Extract the [X, Y] coordinate from the center of the cell holding the provided text.  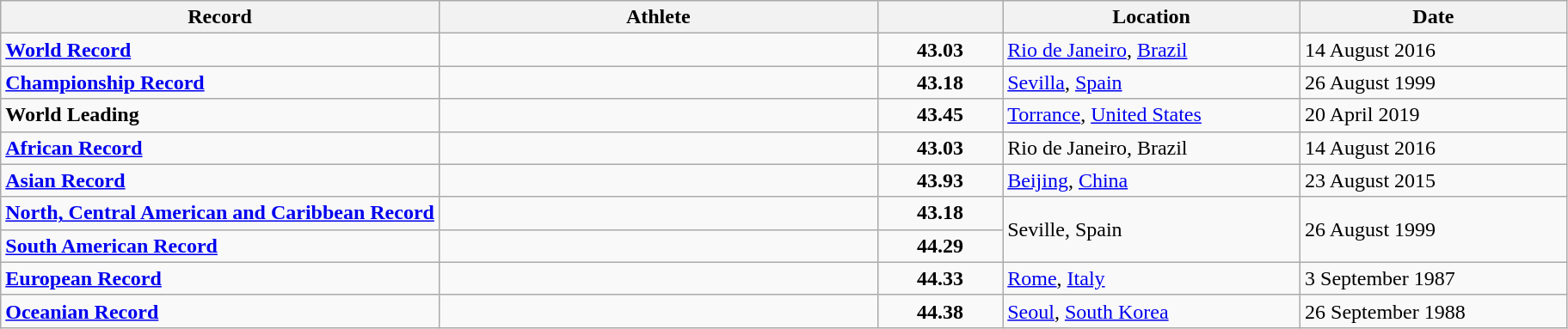
North, Central American and Caribbean Record [220, 213]
Seville, Spain [1152, 229]
26 September 1988 [1434, 311]
Championship Record [220, 82]
43.45 [940, 115]
23 August 2015 [1434, 180]
Asian Record [220, 180]
World Record [220, 50]
Athlete [658, 17]
44.38 [940, 311]
Beijing, China [1152, 180]
3 September 1987 [1434, 278]
African Record [220, 148]
Torrance, United States [1152, 115]
44.29 [940, 246]
South American Record [220, 246]
Seoul, South Korea [1152, 311]
Date [1434, 17]
World Leading [220, 115]
Sevilla, Spain [1152, 82]
Rome, Italy [1152, 278]
43.93 [940, 180]
European Record [220, 278]
44.33 [940, 278]
Oceanian Record [220, 311]
Location [1152, 17]
Record [220, 17]
20 April 2019 [1434, 115]
